Capture the cell that displays the provided text and extract its [X, Y] central coordinate. 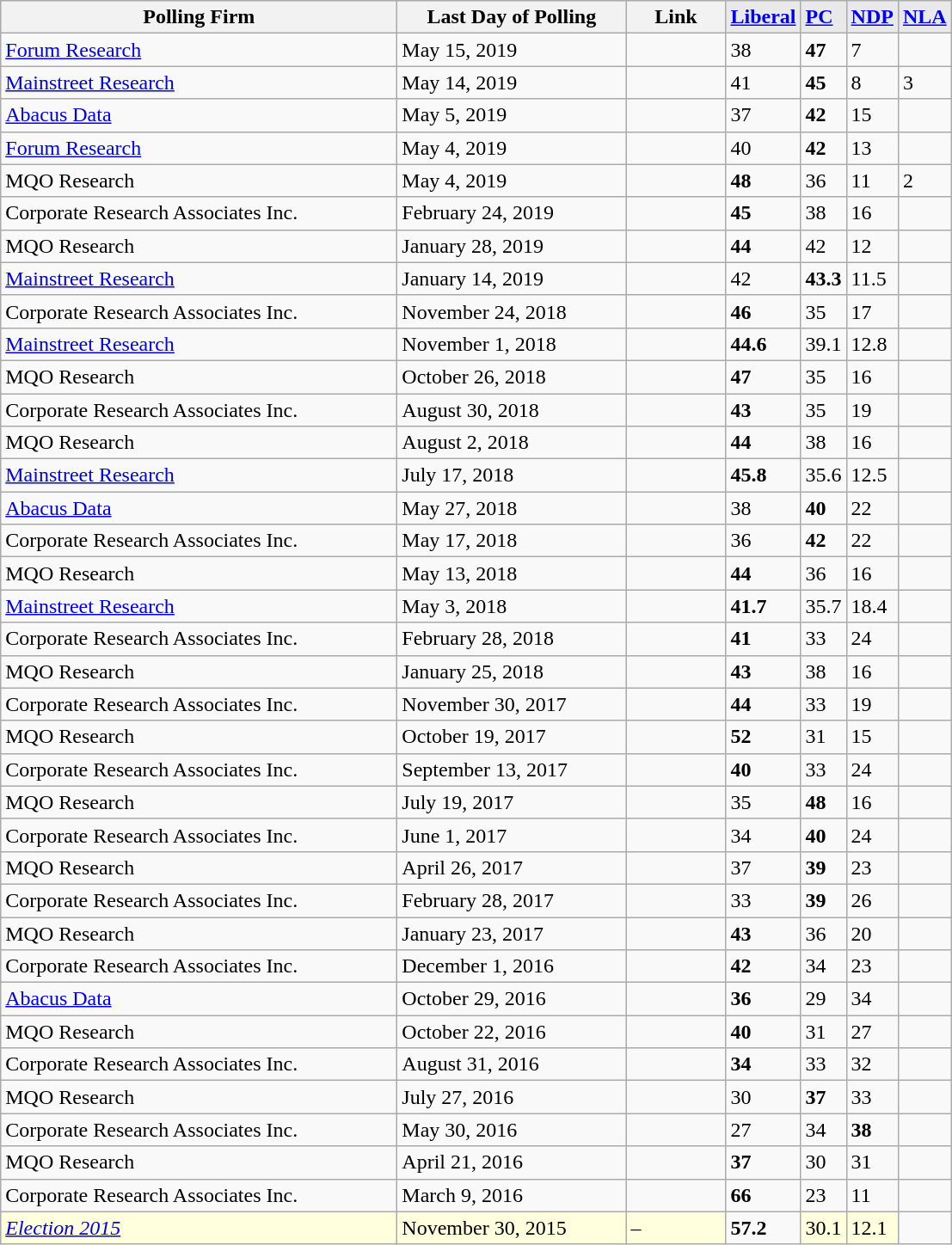
46 [764, 311]
November 30, 2017 [512, 704]
May 14, 2019 [512, 83]
February 28, 2018 [512, 639]
August 2, 2018 [512, 443]
39.1 [824, 344]
May 27, 2018 [512, 508]
January 23, 2017 [512, 933]
April 26, 2017 [512, 868]
45.8 [764, 475]
Polling Firm [200, 17]
NDP [872, 17]
Election 2015 [200, 1228]
43.3 [824, 279]
57.2 [764, 1228]
30.1 [824, 1228]
18.4 [872, 606]
52 [764, 737]
12.8 [872, 344]
July 27, 2016 [512, 1097]
November 24, 2018 [512, 311]
March 9, 2016 [512, 1195]
20 [872, 933]
35.7 [824, 606]
January 14, 2019 [512, 279]
8 [872, 83]
7 [872, 50]
– [676, 1228]
3 [924, 83]
April 21, 2016 [512, 1162]
January 28, 2019 [512, 246]
November 30, 2015 [512, 1228]
12 [872, 246]
August 31, 2016 [512, 1064]
May 17, 2018 [512, 541]
Liberal [764, 17]
12.5 [872, 475]
July 17, 2018 [512, 475]
September 13, 2017 [512, 770]
October 22, 2016 [512, 1032]
35.6 [824, 475]
August 30, 2018 [512, 410]
May 3, 2018 [512, 606]
October 29, 2016 [512, 999]
February 28, 2017 [512, 900]
January 25, 2018 [512, 672]
May 5, 2019 [512, 115]
June 1, 2017 [512, 835]
Last Day of Polling [512, 17]
October 26, 2018 [512, 377]
NLA [924, 17]
Link [676, 17]
May 30, 2016 [512, 1130]
44.6 [764, 344]
November 1, 2018 [512, 344]
2 [924, 181]
October 19, 2017 [512, 737]
13 [872, 148]
32 [872, 1064]
July 19, 2017 [512, 802]
12.1 [872, 1228]
February 24, 2019 [512, 213]
29 [824, 999]
41.7 [764, 606]
26 [872, 900]
December 1, 2016 [512, 966]
May 15, 2019 [512, 50]
17 [872, 311]
66 [764, 1195]
11.5 [872, 279]
PC [824, 17]
May 13, 2018 [512, 573]
